Search for the cell housing the specified text and yield its [X, Y] center coordinate. 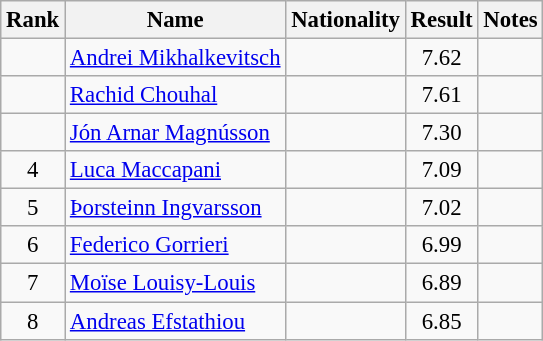
Result [442, 20]
6.85 [442, 321]
7.30 [442, 133]
4 [33, 170]
8 [33, 321]
7 [33, 283]
5 [33, 208]
Jón Arnar Magnússon [176, 133]
Nationality [346, 20]
Federico Gorrieri [176, 245]
Notes [510, 20]
Þorsteinn Ingvarsson [176, 208]
7.61 [442, 95]
6.99 [442, 245]
7.62 [442, 58]
7.09 [442, 170]
Moïse Louisy-Louis [176, 283]
Luca Maccapani [176, 170]
Andrei Mikhalkevitsch [176, 58]
7.02 [442, 208]
6.89 [442, 283]
Rachid Chouhal [176, 95]
Name [176, 20]
6 [33, 245]
Rank [33, 20]
Andreas Efstathiou [176, 321]
